Search for the cell housing the specified text and yield its (X, Y) center coordinate. 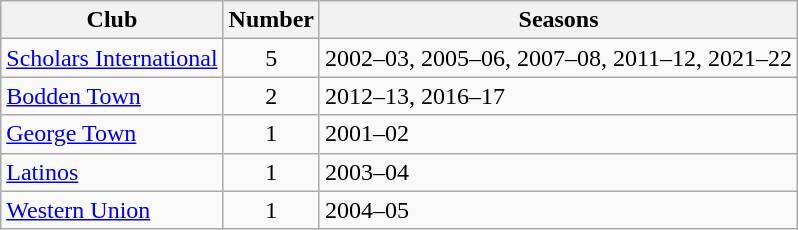
Western Union (112, 210)
Bodden Town (112, 96)
Latinos (112, 172)
2002–03, 2005–06, 2007–08, 2011–12, 2021–22 (558, 58)
2004–05 (558, 210)
Seasons (558, 20)
5 (271, 58)
2003–04 (558, 172)
2012–13, 2016–17 (558, 96)
Club (112, 20)
George Town (112, 134)
2 (271, 96)
2001–02 (558, 134)
Scholars International (112, 58)
Number (271, 20)
